Capture the cell that displays the provided text and extract its [X, Y] central coordinate. 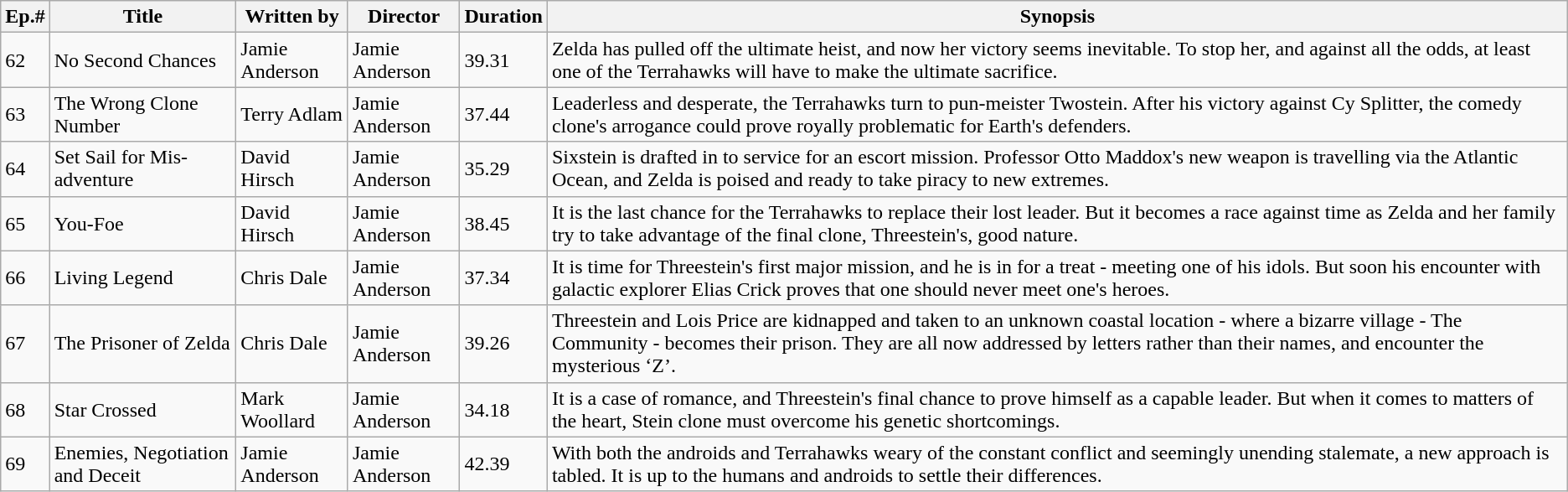
Star Crossed [142, 409]
35.29 [503, 169]
69 [25, 464]
Living Legend [142, 278]
Director [404, 17]
Duration [503, 17]
Written by [292, 17]
64 [25, 169]
39.26 [503, 344]
65 [25, 223]
37.34 [503, 278]
34.18 [503, 409]
37.44 [503, 114]
The Prisoner of Zelda [142, 344]
67 [25, 344]
The Wrong Clone Number [142, 114]
You-Foe [142, 223]
Terry Adlam [292, 114]
63 [25, 114]
No Second Chances [142, 60]
39.31 [503, 60]
68 [25, 409]
Synopsis [1057, 17]
Set Sail for Mis-adventure [142, 169]
Title [142, 17]
38.45 [503, 223]
Enemies, Negotiation and Deceit [142, 464]
42.39 [503, 464]
62 [25, 60]
Mark Woollard [292, 409]
Ep.# [25, 17]
66 [25, 278]
